Capture the cell that displays the provided text and extract its (X, Y) central coordinate. 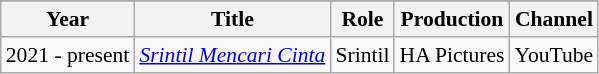
Srintil Mencari Cinta (232, 55)
Channel (554, 19)
Title (232, 19)
Year (68, 19)
YouTube (554, 55)
Production (452, 19)
Role (362, 19)
2021 - present (68, 55)
Srintil (362, 55)
HA Pictures (452, 55)
